Provide the (x, y) coordinate of the cell's center where the given text is located.  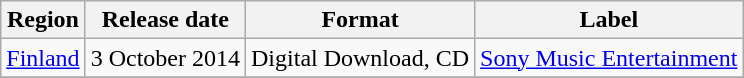
Format (360, 20)
Region (43, 20)
Label (609, 20)
3 October 2014 (165, 58)
Release date (165, 20)
Finland (43, 58)
Digital Download, CD (360, 58)
Sony Music Entertainment (609, 58)
